Locate the cell with the specified text and output its (x, y) center coordinate. 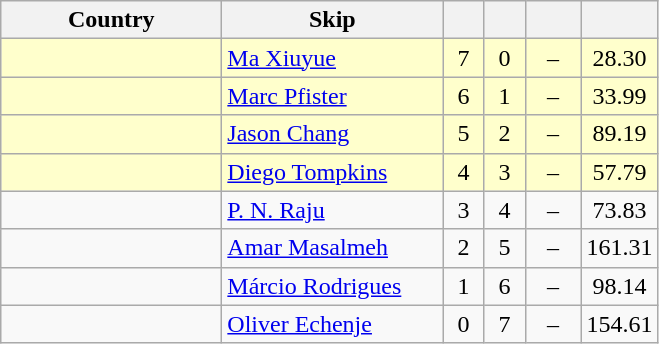
57.79 (620, 172)
Oliver Echenje (332, 324)
33.99 (620, 96)
Diego Tompkins (332, 172)
98.14 (620, 286)
Skip (332, 20)
Amar Masalmeh (332, 248)
P. N. Raju (332, 210)
Marc Pfister (332, 96)
89.19 (620, 134)
161.31 (620, 248)
Márcio Rodrigues (332, 286)
73.83 (620, 210)
Ma Xiuyue (332, 58)
154.61 (620, 324)
Country (112, 20)
Jason Chang (332, 134)
28.30 (620, 58)
